From the cell containing the given text, extract its center point as (x, y) coordinate. 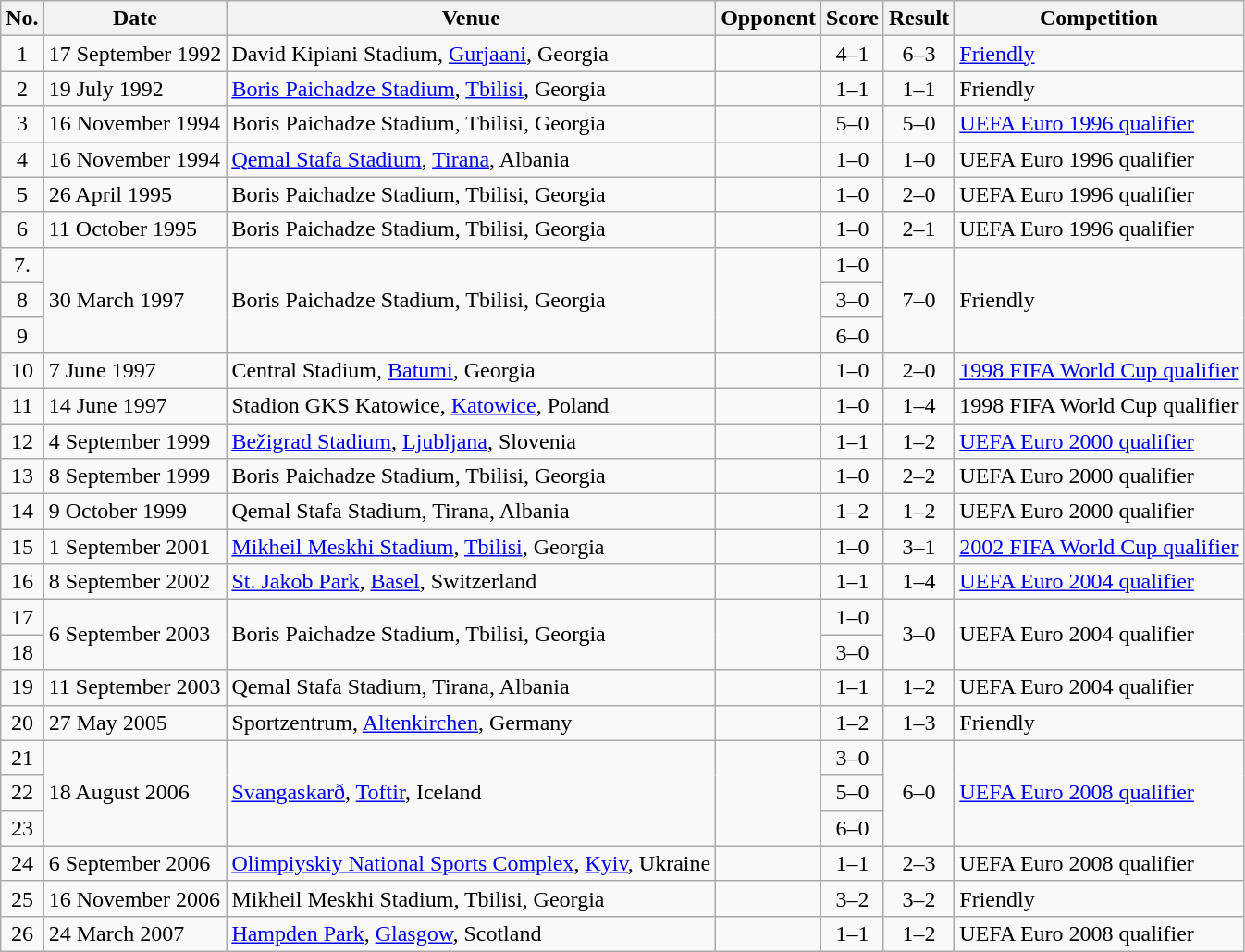
Central Stadium, Batumi, Georgia (472, 370)
1–3 (918, 723)
15 (22, 547)
Svangaskarð, Toftir, Iceland (472, 793)
1 (22, 54)
24 (22, 863)
Result (918, 19)
14 (22, 512)
St. Jakob Park, Basel, Switzerland (472, 582)
14 June 1997 (135, 405)
19 July 1992 (135, 89)
3 (22, 124)
8 September 2002 (135, 582)
8 September 1999 (135, 476)
9 October 1999 (135, 512)
Opponent (769, 19)
2 (22, 89)
2–3 (918, 863)
24 March 2007 (135, 933)
Score (852, 19)
2002 FIFA World Cup qualifier (1099, 547)
18 (22, 652)
22 (22, 793)
23 (22, 828)
16 November 2006 (135, 898)
No. (22, 19)
Stadion GKS Katowice, Katowice, Poland (472, 405)
6–3 (918, 54)
26 April 1995 (135, 194)
27 May 2005 (135, 723)
Sportzentrum, Altenkirchen, Germany (472, 723)
12 (22, 441)
11 October 1995 (135, 229)
6 (22, 229)
7–0 (918, 300)
18 August 2006 (135, 793)
16 (22, 582)
17 September 1992 (135, 54)
Competition (1099, 19)
Olimpiyskiy National Sports Complex, Kyiv, Ukraine (472, 863)
8 (22, 300)
21 (22, 758)
Venue (472, 19)
6 September 2006 (135, 863)
Date (135, 19)
11 September 2003 (135, 687)
Bežigrad Stadium, Ljubljana, Slovenia (472, 441)
6 September 2003 (135, 635)
1 September 2001 (135, 547)
David Kipiani Stadium, Gurjaani, Georgia (472, 54)
26 (22, 933)
11 (22, 405)
19 (22, 687)
4 (22, 159)
17 (22, 617)
5 (22, 194)
30 March 1997 (135, 300)
2–1 (918, 229)
3–1 (918, 547)
Hampden Park, Glasgow, Scotland (472, 933)
2–2 (918, 476)
10 (22, 370)
20 (22, 723)
13 (22, 476)
9 (22, 335)
4–1 (852, 54)
7. (22, 265)
7 June 1997 (135, 370)
25 (22, 898)
4 September 1999 (135, 441)
